Capture the cell that displays the provided text and extract its [X, Y] central coordinate. 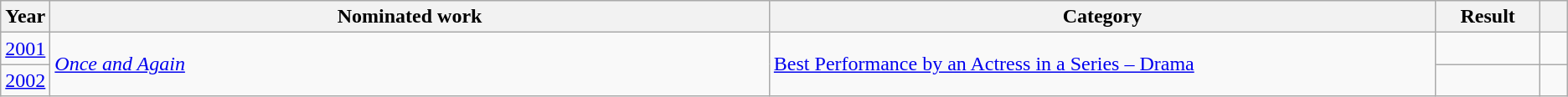
Category [1102, 17]
Nominated work [410, 17]
Result [1488, 17]
2001 [25, 48]
Once and Again [410, 64]
Year [25, 17]
Best Performance by an Actress in a Series – Drama [1102, 64]
2002 [25, 80]
